Provide the [X, Y] coordinate of the cell's center where the given text is located.  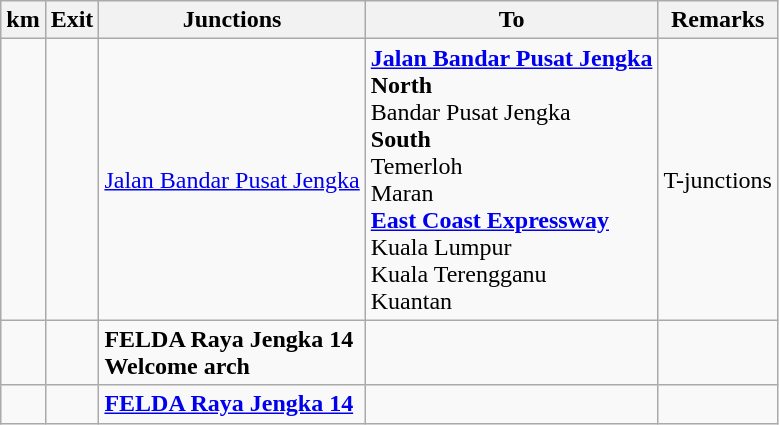
T-junctions [718, 180]
FELDA Raya Jengka 14Welcome arch [232, 352]
Exit [72, 20]
Jalan Bandar Pusat JengkaNorthBandar Pusat JengkaSouthTemerlohMaran East Coast ExpresswayKuala LumpurKuala TerengganuKuantan [512, 180]
Remarks [718, 20]
km [23, 20]
FELDA Raya Jengka 14 [232, 404]
To [512, 20]
Junctions [232, 20]
Jalan Bandar Pusat Jengka [232, 180]
